Determine the [X, Y] coordinate at the center of the cell enclosing the given text.  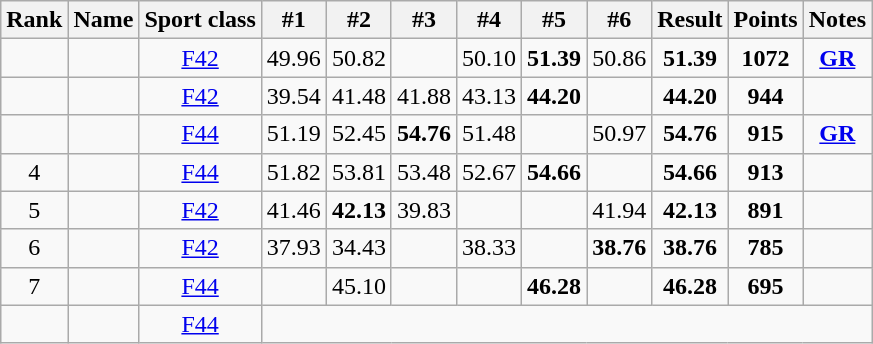
50.10 [488, 58]
50.97 [620, 134]
41.48 [358, 96]
51.82 [294, 172]
#6 [620, 20]
38.33 [488, 248]
6 [34, 248]
Notes [837, 20]
39.83 [424, 210]
Rank [34, 20]
50.82 [358, 58]
#5 [554, 20]
52.67 [488, 172]
51.48 [488, 134]
43.13 [488, 96]
53.48 [424, 172]
7 [34, 286]
37.93 [294, 248]
#3 [424, 20]
944 [766, 96]
41.88 [424, 96]
Points [766, 20]
Sport class [200, 20]
891 [766, 210]
1072 [766, 58]
49.96 [294, 58]
34.43 [358, 248]
695 [766, 286]
41.46 [294, 210]
785 [766, 248]
Name [104, 20]
39.54 [294, 96]
#4 [488, 20]
5 [34, 210]
Result [690, 20]
913 [766, 172]
50.86 [620, 58]
41.94 [620, 210]
#2 [358, 20]
45.10 [358, 286]
4 [34, 172]
51.19 [294, 134]
52.45 [358, 134]
915 [766, 134]
53.81 [358, 172]
#1 [294, 20]
